Identify which cell holds the provided text, then report its (X, Y) central coordinate. 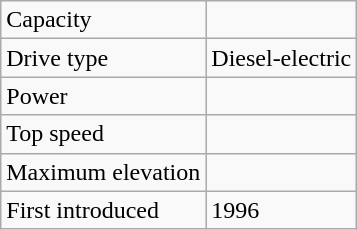
1996 (282, 210)
Drive type (104, 58)
Top speed (104, 134)
Maximum elevation (104, 172)
Power (104, 96)
Diesel-electric (282, 58)
Capacity (104, 20)
First introduced (104, 210)
